From the cell containing the given text, extract its center point as [x, y] coordinate. 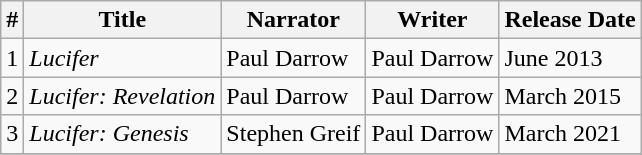
Lucifer [122, 58]
# [12, 20]
3 [12, 134]
March 2021 [570, 134]
Writer [432, 20]
Stephen Greif [294, 134]
Narrator [294, 20]
Lucifer: Genesis [122, 134]
March 2015 [570, 96]
Lucifer: Revelation [122, 96]
Title [122, 20]
1 [12, 58]
2 [12, 96]
Release Date [570, 20]
June 2013 [570, 58]
